Detect which cell encompasses the target text, then output its [x, y] center coordinate. 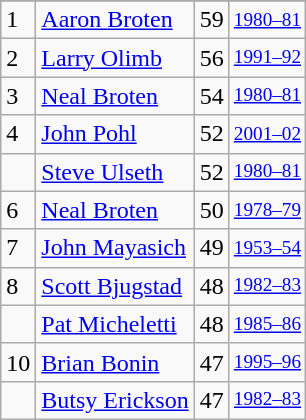
Butsy Erickson [115, 400]
2 [18, 58]
8 [18, 286]
50 [212, 210]
1953–54 [267, 248]
1985–86 [267, 324]
1995–96 [267, 362]
54 [212, 96]
2001–02 [267, 134]
Larry Olimb [115, 58]
49 [212, 248]
Steve Ulseth [115, 172]
3 [18, 96]
4 [18, 134]
Brian Bonin [115, 362]
1978–79 [267, 210]
Aaron Broten [115, 20]
6 [18, 210]
John Pohl [115, 134]
1 [18, 20]
Scott Bjugstad [115, 286]
10 [18, 362]
John Mayasich [115, 248]
1991–92 [267, 58]
Pat Micheletti [115, 324]
59 [212, 20]
56 [212, 58]
7 [18, 248]
